Find where the given text appears and provide that cell's center as [X, Y] coordinate. 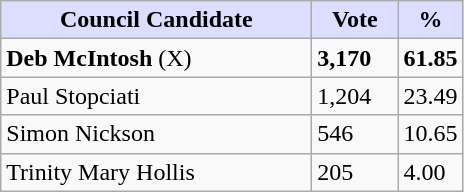
Deb McIntosh (X) [156, 58]
205 [355, 172]
Paul Stopciati [156, 96]
Council Candidate [156, 20]
Simon Nickson [156, 134]
4.00 [430, 172]
61.85 [430, 58]
Vote [355, 20]
546 [355, 134]
23.49 [430, 96]
% [430, 20]
10.65 [430, 134]
3,170 [355, 58]
1,204 [355, 96]
Trinity Mary Hollis [156, 172]
